Extract the [X, Y] coordinate from the center of the cell holding the provided text.  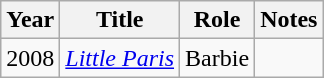
Year [30, 20]
2008 [30, 58]
Little Paris [120, 58]
Barbie [218, 58]
Role [218, 20]
Notes [289, 20]
Title [120, 20]
